Provide the (x, y) coordinate of the cell's center where the given text is located.  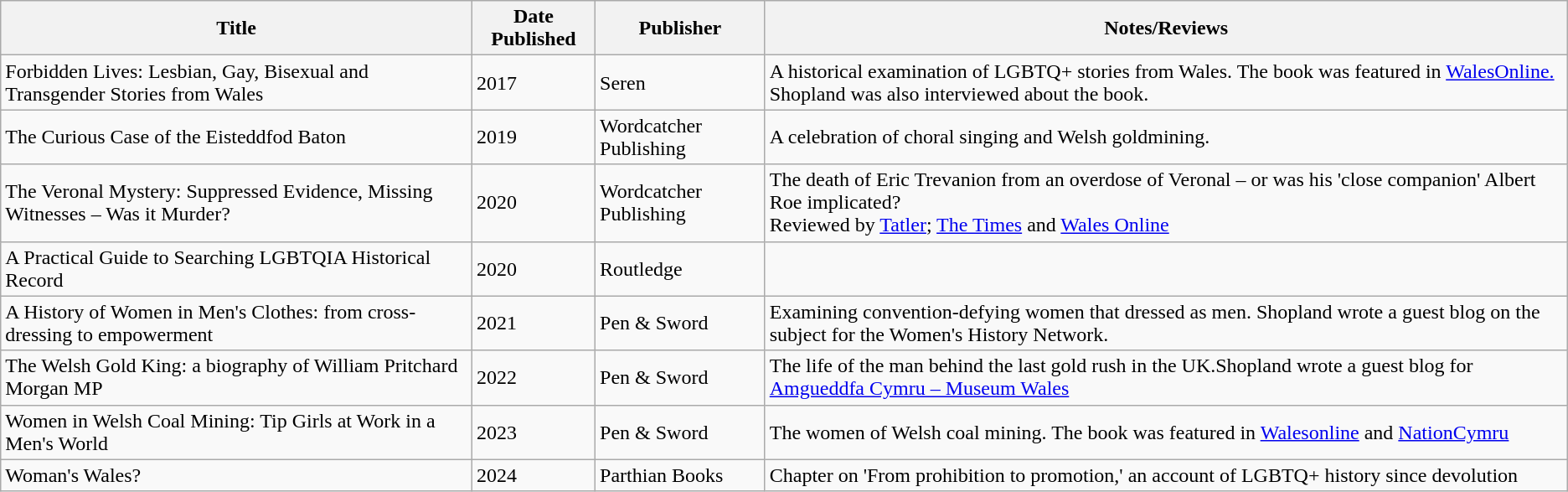
The Curious Case of the Eisteddfod Baton (236, 137)
The life of the man behind the last gold rush in the UK.Shopland wrote a guest blog for Amgueddfa Cymru – Museum Wales (1166, 377)
2023 (534, 432)
2022 (534, 377)
Title (236, 28)
2017 (534, 82)
A celebration of choral singing and Welsh goldmining. (1166, 137)
2024 (534, 475)
The Veronal Mystery: Suppressed Evidence, Missing Witnesses – Was it Murder? (236, 203)
Notes/Reviews (1166, 28)
Date Published (534, 28)
Forbidden Lives: Lesbian, Gay, Bisexual and Transgender Stories from Wales (236, 82)
A History of Women in Men's Clothes: from cross-dressing to empowerment (236, 324)
Women in Welsh Coal Mining: Tip Girls at Work in a Men's World (236, 432)
Chapter on 'From prohibition to promotion,' an account of LGBTQ+ history since devolution (1166, 475)
The women of Welsh coal mining. The book was featured in Walesonline and NationCymru (1166, 432)
A historical examination of LGBTQ+ stories from Wales. The book was featured in WalesOnline. Shopland was also interviewed about the book. (1166, 82)
Publisher (680, 28)
2021 (534, 324)
Routledge (680, 268)
A Practical Guide to Searching LGBTQIA Historical Record (236, 268)
Examining convention-defying women that dressed as men. Shopland wrote a guest blog on the subject for the Women's History Network. (1166, 324)
Seren (680, 82)
Woman's Wales? (236, 475)
Parthian Books (680, 475)
2019 (534, 137)
The Welsh Gold King: a biography of William Pritchard Morgan MP (236, 377)
